Search for the cell housing the specified text and yield its (X, Y) center coordinate. 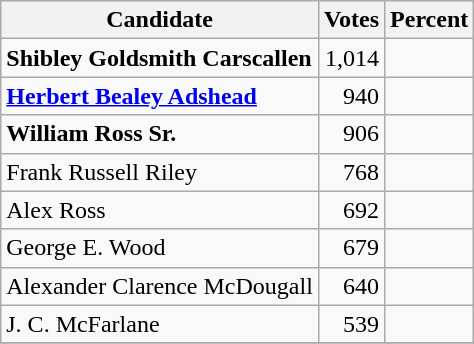
906 (351, 134)
692 (351, 210)
Shibley Goldsmith Carscallen (160, 58)
1,014 (351, 58)
640 (351, 286)
George E. Wood (160, 248)
768 (351, 172)
Votes (351, 20)
J. C. McFarlane (160, 324)
940 (351, 96)
Candidate (160, 20)
Herbert Bealey Adshead (160, 96)
Percent (430, 20)
539 (351, 324)
Frank Russell Riley (160, 172)
Alex Ross (160, 210)
William Ross Sr. (160, 134)
679 (351, 248)
Alexander Clarence McDougall (160, 286)
